Scan for the cell matching the given text and deliver its [X, Y] coordinate at center. 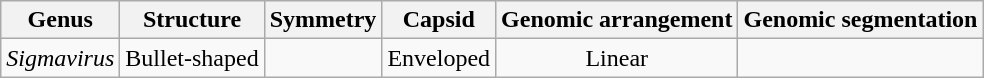
Genus [60, 20]
Sigmavirus [60, 58]
Symmetry [323, 20]
Linear [617, 58]
Genomic segmentation [860, 20]
Genomic arrangement [617, 20]
Capsid [439, 20]
Bullet-shaped [192, 58]
Structure [192, 20]
Enveloped [439, 58]
